Scan for the cell matching the given text and deliver its (X, Y) coordinate at center. 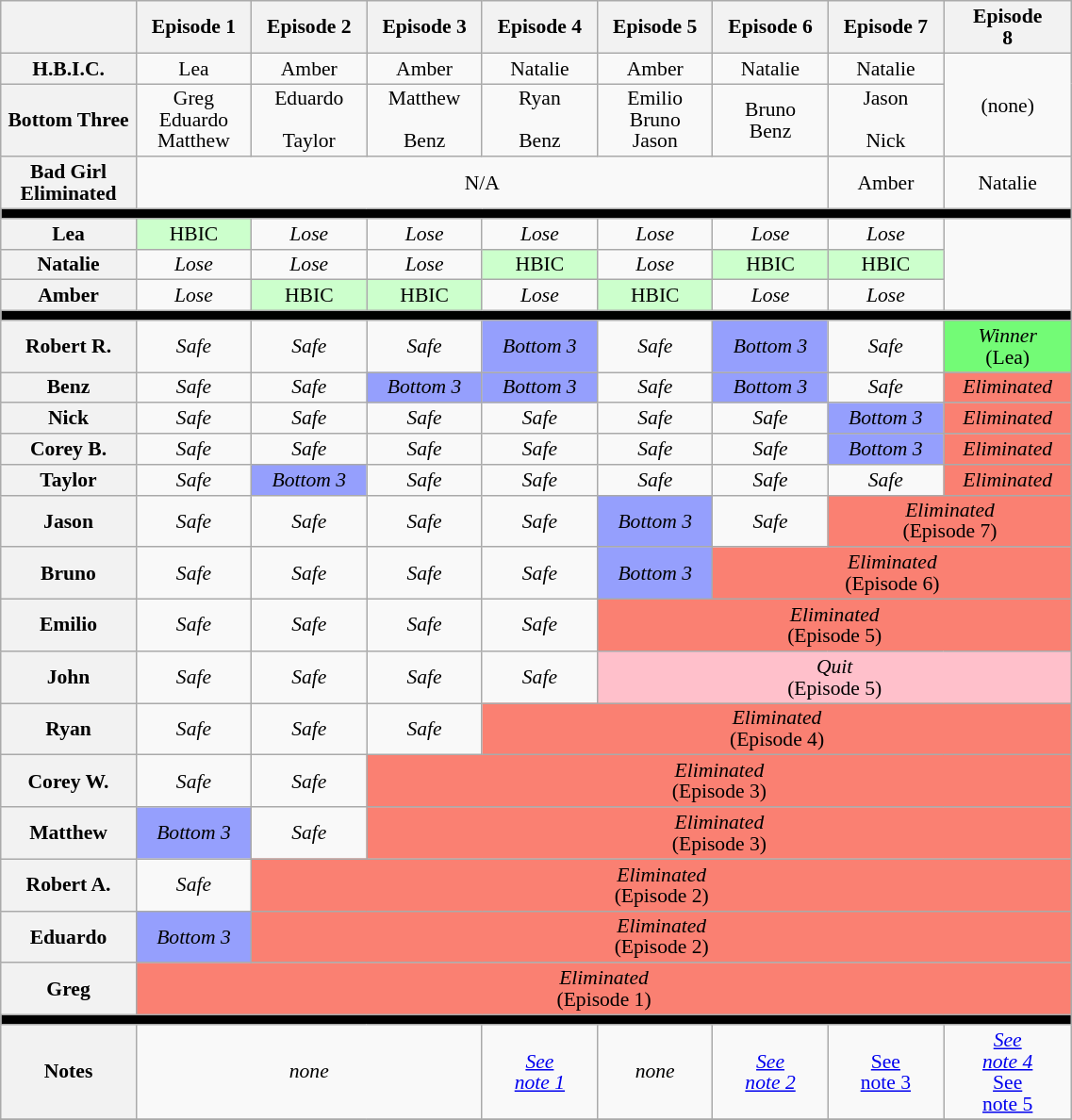
H.B.I.C. (69, 68)
Episode 7 (885, 26)
Episode 4 (539, 26)
EduardoTaylor (309, 121)
BrunoBenz (770, 121)
Notes (69, 1072)
Bad Girl Eliminated (69, 183)
Episode 3 (424, 26)
Eliminated(Episode 4) (777, 730)
Episode 6 (770, 26)
Seenote 4Seenote 5 (1008, 1072)
(none) (1008, 105)
N/A (482, 183)
Corey W. (69, 781)
GregEduardoMatthew (193, 121)
Seenote 3 (885, 1072)
Eliminated(Episode 7) (950, 520)
Robert A. (69, 884)
JasonNick (885, 121)
Bruno (69, 573)
EmilioBrunoJason (655, 121)
Ryan (69, 730)
John (69, 677)
Matthew (69, 833)
Emilio (69, 626)
Eduardo (69, 937)
Seenote 1 (539, 1072)
Eliminated(Episode 5) (835, 626)
Jason (69, 520)
Episode 1 (193, 26)
Seenote 2 (770, 1072)
Episode 5 (655, 26)
Nick (69, 419)
Eliminated(Episode 6) (892, 573)
Benz (69, 388)
Quit(Episode 5) (835, 677)
Robert R. (69, 347)
MatthewBenz (424, 121)
Taylor (69, 481)
Episode8 (1008, 26)
Winner(Lea) (1008, 347)
Bottom Three (69, 121)
Corey B. (69, 449)
Greg (69, 990)
Eliminated(Episode 1) (603, 990)
RyanBenz (539, 121)
Episode 2 (309, 26)
